Determine the [x, y] coordinate at the center of the cell enclosing the given text.  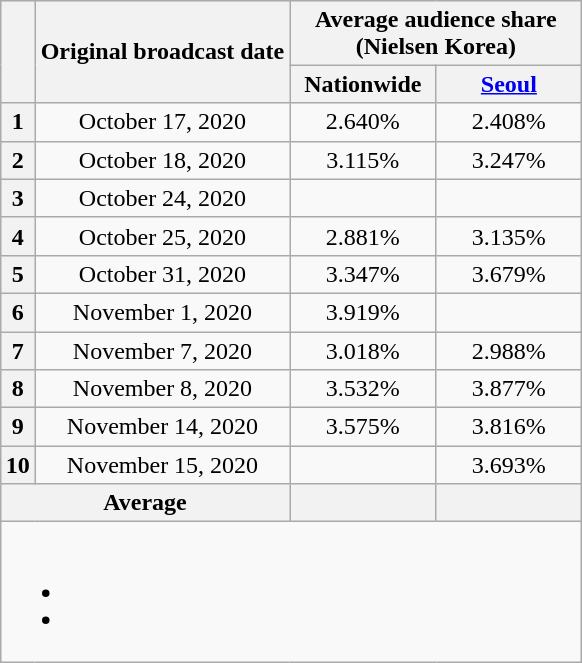
1 [18, 122]
October 31, 2020 [162, 274]
5 [18, 274]
Nationwide [363, 84]
Average audience share(Nielsen Korea) [436, 32]
3.679% [509, 274]
2.881% [363, 236]
November 8, 2020 [162, 389]
November 14, 2020 [162, 427]
Seoul [509, 84]
3.877% [509, 389]
10 [18, 465]
October 18, 2020 [162, 160]
3.693% [509, 465]
Original broadcast date [162, 52]
Average [145, 503]
3.347% [363, 274]
November 15, 2020 [162, 465]
November 1, 2020 [162, 312]
6 [18, 312]
2.988% [509, 351]
October 25, 2020 [162, 236]
2.408% [509, 122]
3.816% [509, 427]
3.532% [363, 389]
7 [18, 351]
3.247% [509, 160]
4 [18, 236]
3.575% [363, 427]
3.919% [363, 312]
October 24, 2020 [162, 198]
3 [18, 198]
3.115% [363, 160]
9 [18, 427]
October 17, 2020 [162, 122]
November 7, 2020 [162, 351]
8 [18, 389]
2 [18, 160]
3.135% [509, 236]
2.640% [363, 122]
3.018% [363, 351]
